Provide the (x, y) coordinate of the cell's center where the given text is located.  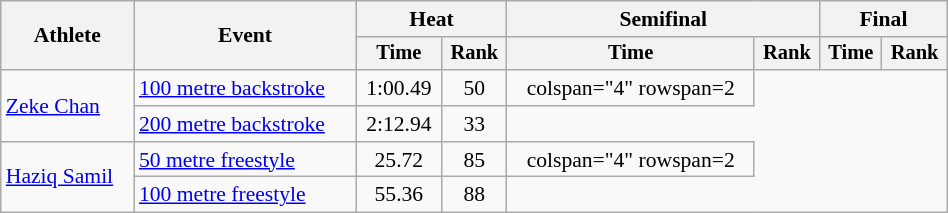
1:00.49 (399, 88)
50 (474, 88)
85 (474, 160)
50 metre freestyle (245, 160)
33 (474, 124)
100 metre freestyle (245, 195)
Event (245, 36)
25.72 (399, 160)
Haziq Samil (68, 178)
2:12.94 (399, 124)
Zeke Chan (68, 106)
55.36 (399, 195)
200 metre backstroke (245, 124)
88 (474, 195)
Heat (432, 19)
Athlete (68, 36)
Final (884, 19)
Semifinal (664, 19)
100 metre backstroke (245, 88)
